Detect which cell encompasses the target text, then output its (x, y) center coordinate. 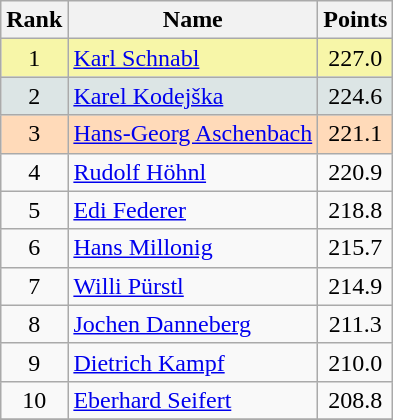
Karel Kodejška (193, 96)
Eberhard Seifert (193, 400)
7 (34, 286)
208.8 (356, 400)
Hans-Georg Aschenbach (193, 134)
Dietrich Kampf (193, 362)
224.6 (356, 96)
Edi Federer (193, 210)
Willi Pürstl (193, 286)
227.0 (356, 58)
221.1 (356, 134)
215.7 (356, 248)
5 (34, 210)
3 (34, 134)
1 (34, 58)
6 (34, 248)
218.8 (356, 210)
2 (34, 96)
10 (34, 400)
214.9 (356, 286)
4 (34, 172)
Hans Millonig (193, 248)
Name (193, 20)
Karl Schnabl (193, 58)
9 (34, 362)
210.0 (356, 362)
8 (34, 324)
Points (356, 20)
220.9 (356, 172)
Jochen Danneberg (193, 324)
211.3 (356, 324)
Rudolf Höhnl (193, 172)
Rank (34, 20)
